Output the (x, y) coordinate of the center of the cell containing the given text.  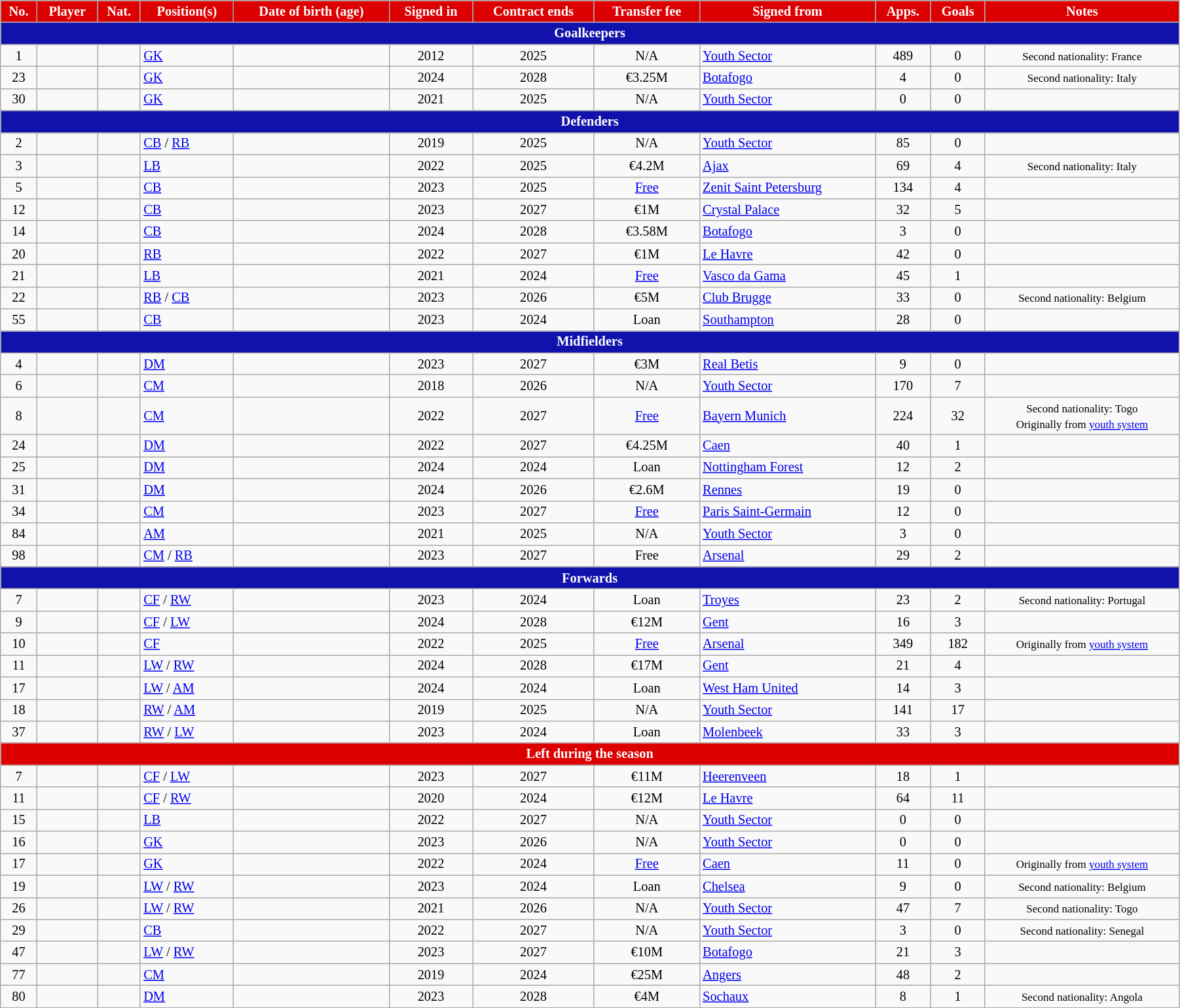
Forwards (590, 578)
Crystal Palace (787, 209)
Player (67, 11)
Goals (957, 11)
Goalkeepers (590, 33)
CB / RB (187, 143)
85 (903, 143)
€3.25M (647, 77)
Nat. (119, 11)
30 (19, 99)
Second nationality: Portugal (1082, 600)
Paris Saint-Germain (787, 512)
Southampton (787, 320)
42 (903, 254)
Notes (1082, 11)
Contract ends (534, 11)
170 (903, 386)
40 (903, 446)
€4M (647, 996)
64 (903, 798)
Nottingham Forest (787, 467)
Troyes (787, 600)
€3M (647, 364)
69 (903, 166)
€17M (647, 666)
Rennes (787, 490)
Second nationality: Angola (1082, 996)
Second nationality: France (1082, 56)
Vasco da Gama (787, 276)
25 (19, 467)
€5M (647, 298)
Second nationality: Senegal (1082, 930)
84 (19, 533)
45 (903, 276)
Real Betis (787, 364)
Heerenveen (787, 776)
Left during the season (590, 754)
Transfer fee (647, 11)
RW / AM (187, 710)
80 (19, 996)
Apps. (903, 11)
2018 (431, 386)
34 (19, 512)
15 (19, 820)
20 (19, 254)
Signed from (787, 11)
10 (19, 644)
€4.2M (647, 166)
Position(s) (187, 11)
6 (19, 386)
Second nationality: Togo (1082, 909)
349 (903, 644)
Zenit Saint Petersburg (787, 188)
West Ham United (787, 688)
€11M (647, 776)
€2.6M (647, 490)
LW / AM (187, 688)
CF (187, 644)
AM (187, 533)
31 (19, 490)
€4.25M (647, 446)
RB / CB (187, 298)
77 (19, 975)
98 (19, 556)
€3.58M (647, 232)
26 (19, 909)
182 (957, 644)
224 (903, 416)
Club Brugge (787, 298)
24 (19, 446)
55 (19, 320)
€25M (647, 975)
134 (903, 188)
Date of birth (age) (311, 11)
Second nationality: Togo Originally from youth system (1082, 416)
Molenbeek (787, 732)
141 (903, 710)
CM / RB (187, 556)
Chelsea (787, 886)
Sochaux (787, 996)
489 (903, 56)
Ajax (787, 166)
RW / LW (187, 732)
48 (903, 975)
28 (903, 320)
37 (19, 732)
Bayern Munich (787, 416)
€10M (647, 952)
Angers (787, 975)
2020 (431, 798)
Midfielders (590, 342)
Defenders (590, 122)
Signed in (431, 11)
RB (187, 254)
22 (19, 298)
No. (19, 11)
2012 (431, 56)
